For the text-containing cell, return its midpoint in (X, Y) coordinate format. 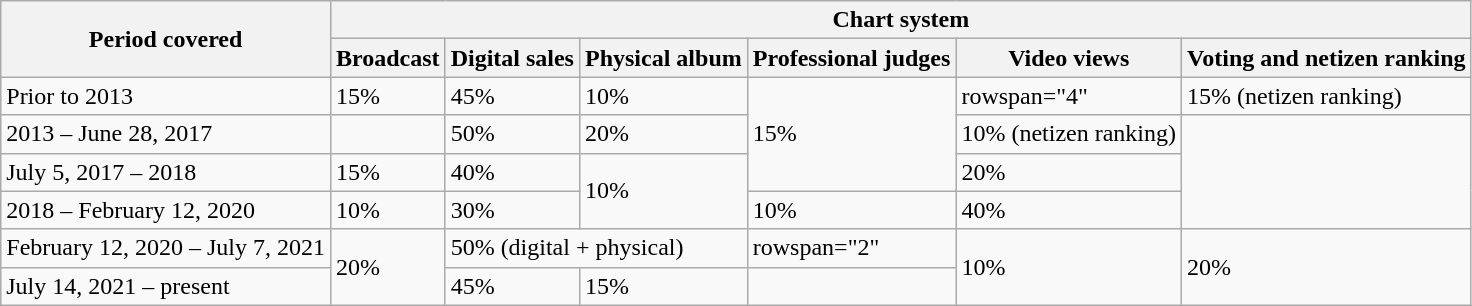
50% (digital + physical) (596, 248)
2018 – February 12, 2020 (166, 210)
Period covered (166, 39)
50% (512, 134)
10% (netizen ranking) (1069, 134)
2013 – June 28, 2017 (166, 134)
Video views (1069, 58)
15% (netizen ranking) (1327, 96)
Chart system (900, 20)
Physical album (663, 58)
Digital sales (512, 58)
rowspan="4" (1069, 96)
rowspan="2" (852, 248)
Broadcast (388, 58)
Prior to 2013 (166, 96)
Voting and netizen ranking (1327, 58)
February 12, 2020 – July 7, 2021 (166, 248)
30% (512, 210)
July 5, 2017 – 2018 (166, 172)
Professional judges (852, 58)
July 14, 2021 – present (166, 286)
